Locate the cell with the specified text and output its [x, y] center coordinate. 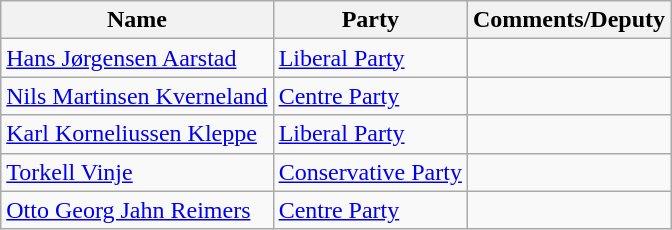
Hans Jørgensen Aarstad [137, 58]
Torkell Vinje [137, 172]
Comments/Deputy [568, 20]
Otto Georg Jahn Reimers [137, 210]
Conservative Party [370, 172]
Karl Korneliussen Kleppe [137, 134]
Party [370, 20]
Name [137, 20]
Nils Martinsen Kverneland [137, 96]
